Capture the cell that displays the provided text and extract its [x, y] central coordinate. 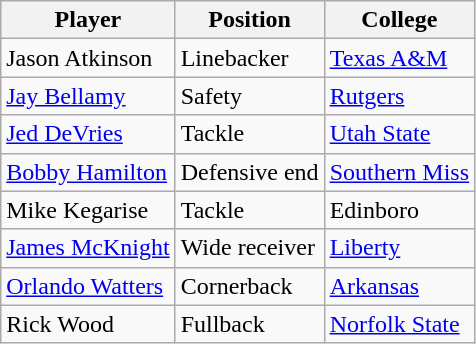
Cornerback [250, 286]
Liberty [399, 248]
Position [250, 20]
Bobby Hamilton [88, 172]
James McKnight [88, 248]
Wide receiver [250, 248]
College [399, 20]
Defensive end [250, 172]
Linebacker [250, 58]
Texas A&M [399, 58]
Rick Wood [88, 324]
Fullback [250, 324]
Jed DeVries [88, 134]
Rutgers [399, 96]
Edinboro [399, 210]
Norfolk State [399, 324]
Southern Miss [399, 172]
Utah State [399, 134]
Orlando Watters [88, 286]
Player [88, 20]
Jay Bellamy [88, 96]
Safety [250, 96]
Arkansas [399, 286]
Jason Atkinson [88, 58]
Mike Kegarise [88, 210]
